From the cell containing the given text, extract its center point as [X, Y] coordinate. 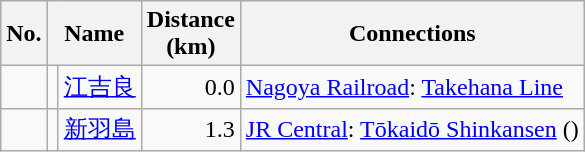
No. [24, 34]
1.3 [190, 130]
Nagoya Railroad: Takehana Line [412, 88]
江吉良 [100, 88]
新羽島 [100, 130]
Name [94, 34]
JR Central: Tōkaidō Shinkansen () [412, 130]
0.0 [190, 88]
Distance (km) [190, 34]
Connections [412, 34]
